For the text-containing cell, return its midpoint in [x, y] coordinate format. 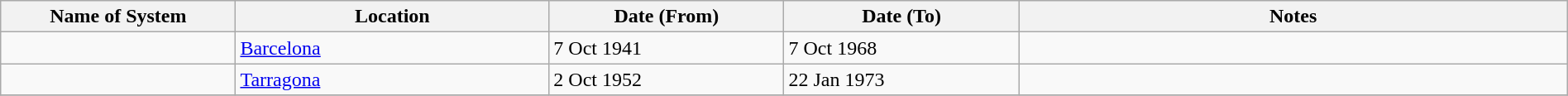
Tarragona [392, 79]
Date (To) [901, 17]
7 Oct 1941 [667, 48]
Date (From) [667, 17]
Barcelona [392, 48]
7 Oct 1968 [901, 48]
22 Jan 1973 [901, 79]
Location [392, 17]
2 Oct 1952 [667, 79]
Name of System [118, 17]
Notes [1293, 17]
